Determine the (x, y) coordinate at the center of the cell enclosing the given text.  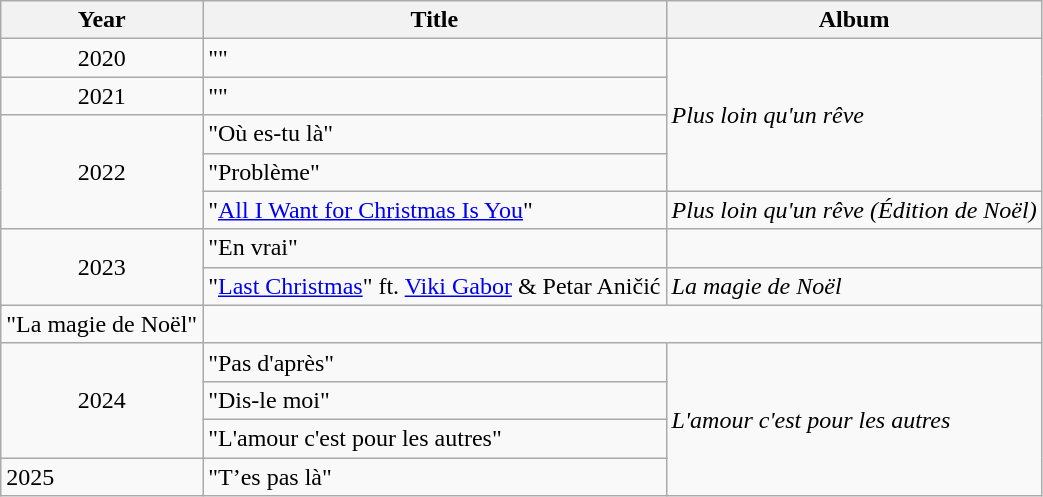
Album (854, 20)
"En vrai" (434, 248)
"Last Christmas" ft. Viki Gabor & Petar Aničić (434, 286)
2020 (102, 58)
2023 (102, 267)
Year (102, 20)
L'amour c'est pour les autres (854, 419)
"Problème" (434, 172)
Plus loin qu'un rêve (Édition de Noël) (854, 210)
"L'amour c'est pour les autres" (434, 438)
"Dis-le moi" (434, 400)
2022 (102, 172)
Title (434, 20)
La magie de Noël (854, 286)
Plus loin qu'un rêve (854, 115)
2021 (102, 96)
2025 (102, 477)
"Pas d'après" (434, 362)
"Où es-tu là" (434, 134)
2024 (102, 400)
"T’es pas là" (434, 477)
"All I Want for Christmas Is You" (434, 210)
"La magie de Noël" (102, 324)
